Determine the [x, y] coordinate at the center of the cell enclosing the given text.  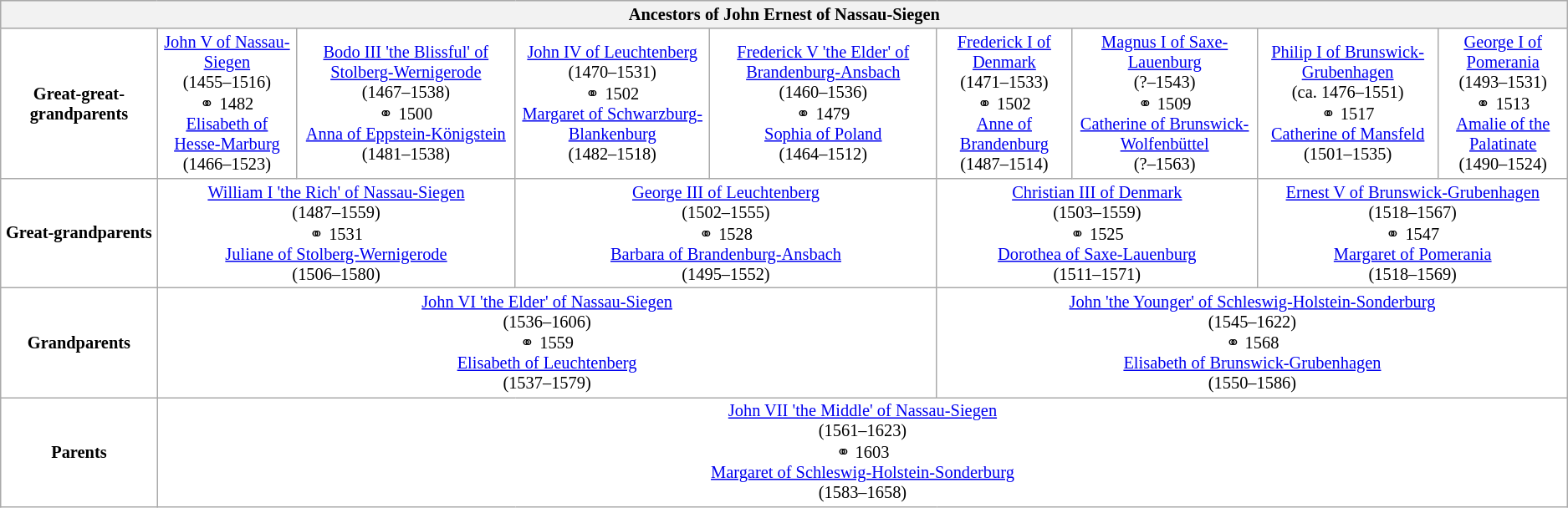
Frederick V 'the Elder' of Brandenburg-Ansbach(1460–1536)⚭ 1479Sophia of Poland(1464–1512) [824, 104]
Magnus I of Saxe-Lauenburg(?–1543)⚭ 1509Catherine of Brunswick-Wolfenbüttel(?–1563) [1165, 104]
George III of Leuchtenberg(1502–1555)⚭ 1528Barbara of Brandenburg-Ansbach(1495–1552) [726, 232]
Frederick I of Denmark(1471–1533)⚭ 1502Anne of Brandenburg(1487–1514) [1004, 104]
Ancestors of John Ernest of Nassau-Siegen [784, 14]
Christian III of Denmark(1503–1559)⚭ 1525Dorothea of Saxe-Lauenburg(1511–1571) [1097, 232]
John VI 'the Elder' of Nassau-Siegen(1536–1606)⚭ 1559Elisabeth of Leuchtenberg(1537–1579) [547, 343]
George I of Pomerania(1493–1531)⚭ 1513Amalie of the Palatinate(1490–1524) [1504, 104]
Philip I of Brunswick-Grubenhagen(ca. 1476–1551)⚭ 1517Catherine of Mansfeld(1501–1535) [1348, 104]
Great-great-grandparents [79, 104]
Parents [79, 451]
Great-grandparents [79, 232]
John IV of Leuchtenberg(1470–1531)⚭ 1502Margaret of Schwarzburg-Blankenburg(1482–1518) [612, 104]
Grandparents [79, 343]
Bodo III 'the Blissful' of Stolberg-Wernigerode(1467–1538)⚭ 1500Anna of Eppstein-Königstein(1481–1538) [406, 104]
John 'the Younger' of Schleswig-Holstein-Sonderburg(1545–1622)⚭ 1568Elisabeth of Brunswick-Grubenhagen(1550–1586) [1253, 343]
Ernest V of Brunswick-Grubenhagen(1518–1567)⚭ 1547Margaret of Pomerania(1518–1569) [1413, 232]
John V of Nassau-Siegen(1455–1516)⚭ 1482Elisabeth of Hesse-Marburg(1466–1523) [227, 104]
William I 'the Rich' of Nassau-Siegen(1487–1559)⚭ 1531Juliane of Stolberg-Wernigerode(1506–1580) [336, 232]
John VII 'the Middle' of Nassau-Siegen(1561–1623)⚭ 1603Margaret of Schleswig-Holstein-Sonderburg(1583–1658) [863, 451]
